Extract the [X, Y] coordinate from the center of the cell holding the provided text.  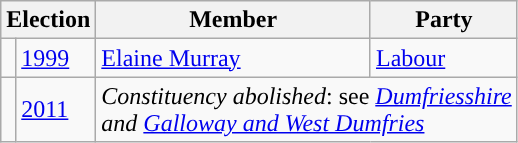
Constituency abolished: see Dumfriesshire and Galloway and West Dumfries [306, 110]
Elaine Murray [234, 58]
1999 [56, 58]
Party [444, 20]
Election [48, 20]
Labour [444, 58]
Member [234, 20]
2011 [56, 110]
